Locate the cell with the specified text and output its [X, Y] center coordinate. 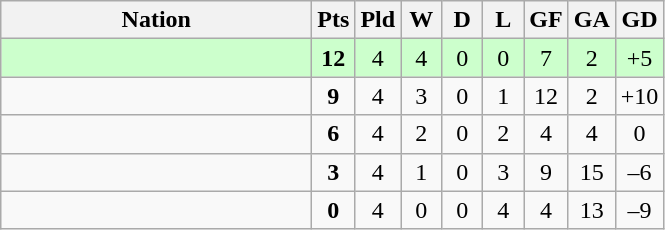
D [462, 20]
7 [546, 58]
15 [592, 172]
Pld [378, 20]
Nation [156, 20]
GA [592, 20]
13 [592, 210]
GD [640, 20]
6 [334, 134]
Pts [334, 20]
+10 [640, 96]
W [422, 20]
–6 [640, 172]
+5 [640, 58]
L [504, 20]
–9 [640, 210]
GF [546, 20]
